From the cell containing the given text, extract its center point as (x, y) coordinate. 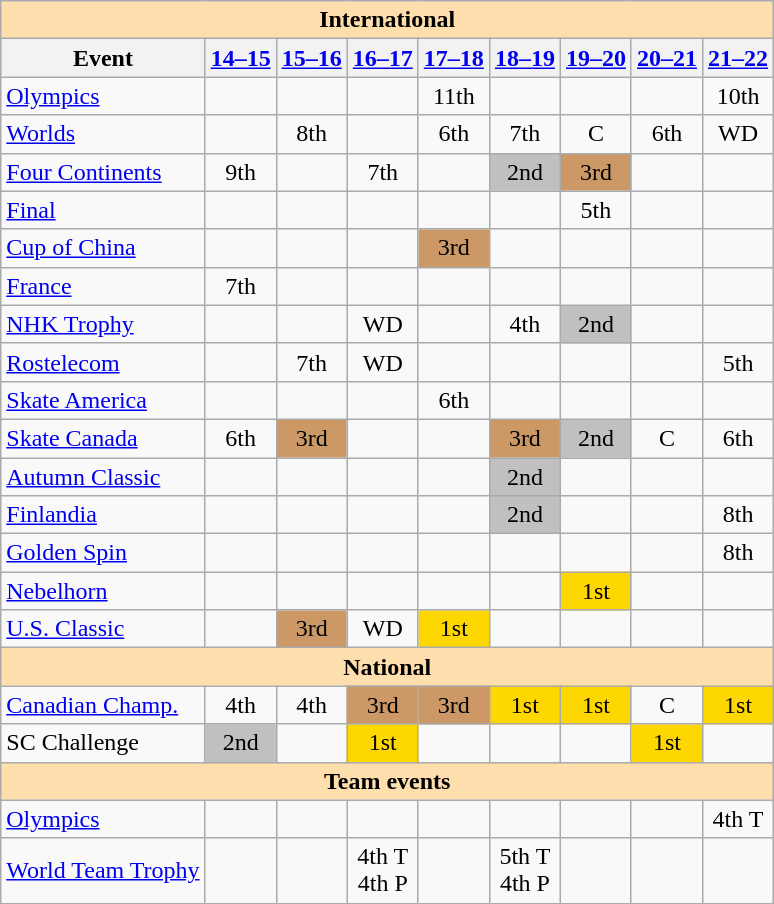
Finlandia (103, 515)
5th T 4th P (524, 870)
10th (738, 96)
19–20 (596, 58)
21–22 (738, 58)
National (388, 667)
4th T (738, 819)
17–18 (454, 58)
20–21 (666, 58)
15–16 (312, 58)
18–19 (524, 58)
11th (454, 96)
Worlds (103, 134)
Golden Spin (103, 553)
Final (103, 210)
Team events (388, 781)
Nebelhorn (103, 591)
16–17 (382, 58)
Four Continents (103, 172)
14–15 (240, 58)
Rostelecom (103, 362)
NHK Trophy (103, 324)
Autumn Classic (103, 477)
Skate America (103, 400)
9th (240, 172)
Event (103, 58)
U.S. Classic (103, 629)
World Team Trophy (103, 870)
International (388, 20)
SC Challenge (103, 743)
Canadian Champ. (103, 705)
Skate Canada (103, 438)
France (103, 286)
Cup of China (103, 248)
4th T 4th P (382, 870)
